Detect which cell encompasses the target text, then output its (X, Y) center coordinate. 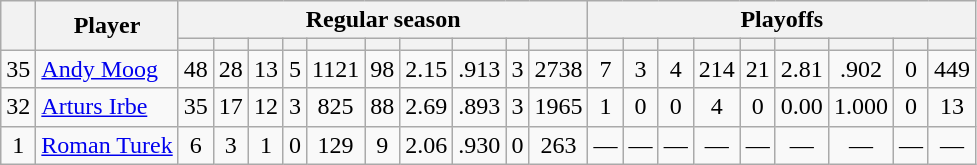
6 (196, 145)
.913 (480, 69)
9 (382, 145)
214 (716, 69)
449 (952, 69)
Arturs Irbe (107, 107)
2.69 (426, 107)
48 (196, 69)
28 (230, 69)
21 (758, 69)
88 (382, 107)
2.15 (426, 69)
7 (606, 69)
Andy Moog (107, 69)
1.000 (860, 107)
129 (335, 145)
Player (107, 26)
.902 (860, 69)
98 (382, 69)
825 (335, 107)
2738 (558, 69)
5 (294, 69)
32 (18, 107)
1121 (335, 69)
263 (558, 145)
2.06 (426, 145)
0.00 (802, 107)
12 (266, 107)
17 (230, 107)
2.81 (802, 69)
Playoffs (782, 20)
Regular season (383, 20)
Roman Turek (107, 145)
.893 (480, 107)
.930 (480, 145)
1965 (558, 107)
